Output the (x, y) coordinate of the center of the cell containing the given text.  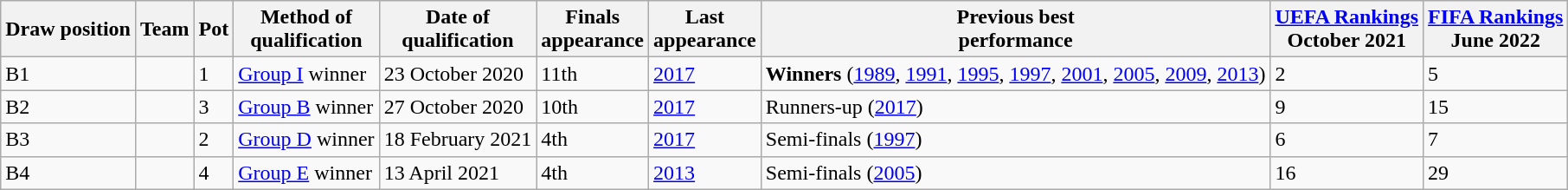
Team (164, 29)
7 (1495, 140)
FIFA RankingsJune 2022 (1495, 29)
B3 (68, 140)
11th (593, 74)
16 (1346, 173)
Runners-up (2017) (1016, 107)
18 February 2021 (458, 140)
13 April 2021 (458, 173)
B4 (68, 173)
6 (1346, 140)
Group E winner (306, 173)
UEFA RankingsOctober 2021 (1346, 29)
Method ofqualification (306, 29)
Draw position (68, 29)
Semi-finals (2005) (1016, 173)
Previous bestperformance (1016, 29)
2013 (705, 173)
B1 (68, 74)
Group D winner (306, 140)
4 (214, 173)
Finalsappearance (593, 29)
5 (1495, 74)
10th (593, 107)
15 (1495, 107)
23 October 2020 (458, 74)
Lastappearance (705, 29)
29 (1495, 173)
B2 (68, 107)
Semi-finals (1997) (1016, 140)
Group B winner (306, 107)
3 (214, 107)
Date ofqualification (458, 29)
Winners (1989, 1991, 1995, 1997, 2001, 2005, 2009, 2013) (1016, 74)
Group I winner (306, 74)
27 October 2020 (458, 107)
9 (1346, 107)
Pot (214, 29)
1 (214, 74)
